Return the [X, Y] coordinate for the center point of the cell that contains the specified text.  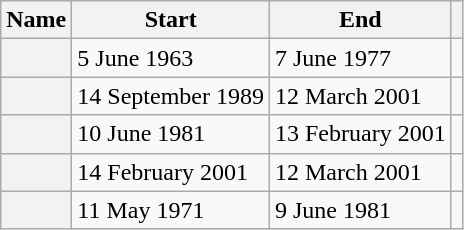
7 June 1977 [360, 58]
13 February 2001 [360, 134]
Name [36, 20]
Start [171, 20]
5 June 1963 [171, 58]
9 June 1981 [360, 210]
11 May 1971 [171, 210]
14 February 2001 [171, 172]
End [360, 20]
10 June 1981 [171, 134]
14 September 1989 [171, 96]
